Search for the cell housing the specified text and yield its (X, Y) center coordinate. 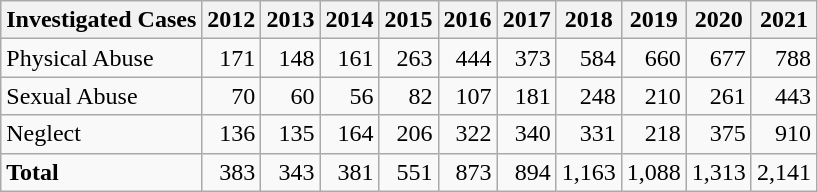
2014 (350, 20)
343 (290, 172)
677 (718, 58)
171 (232, 58)
2012 (232, 20)
443 (784, 96)
788 (784, 58)
107 (468, 96)
660 (654, 58)
375 (718, 134)
373 (526, 58)
82 (408, 96)
70 (232, 96)
Sexual Abuse (102, 96)
Neglect (102, 134)
Investigated Cases (102, 20)
2019 (654, 20)
261 (718, 96)
135 (290, 134)
210 (654, 96)
1,163 (588, 172)
340 (526, 134)
1,088 (654, 172)
584 (588, 58)
Total (102, 172)
2016 (468, 20)
263 (408, 58)
181 (526, 96)
136 (232, 134)
2013 (290, 20)
331 (588, 134)
551 (408, 172)
2018 (588, 20)
161 (350, 58)
381 (350, 172)
2020 (718, 20)
444 (468, 58)
56 (350, 96)
894 (526, 172)
1,313 (718, 172)
322 (468, 134)
2021 (784, 20)
2015 (408, 20)
2017 (526, 20)
164 (350, 134)
2,141 (784, 172)
218 (654, 134)
248 (588, 96)
206 (408, 134)
910 (784, 134)
383 (232, 172)
873 (468, 172)
Physical Abuse (102, 58)
60 (290, 96)
148 (290, 58)
